Search for the cell housing the specified text and yield its [x, y] center coordinate. 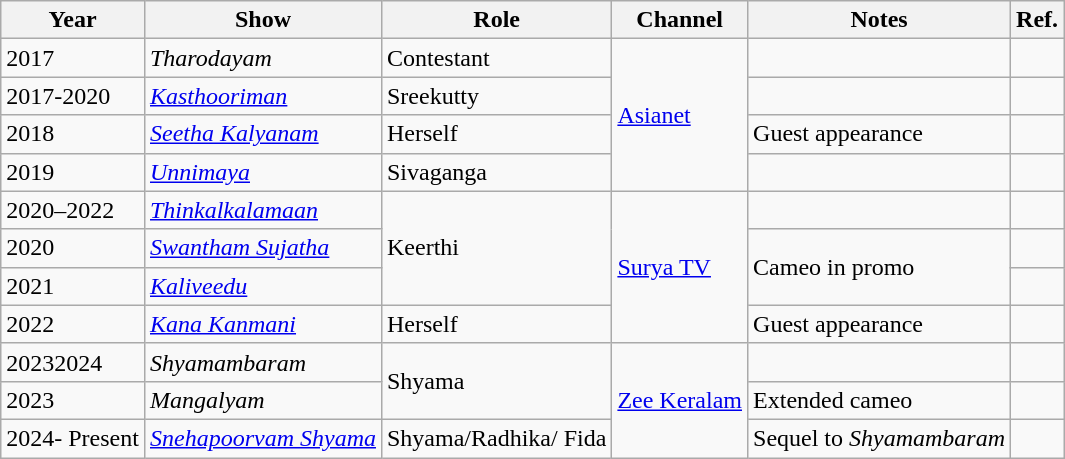
Keerthi [496, 248]
2017 [73, 58]
Mangalyam [262, 400]
Contestant [496, 58]
2021 [73, 286]
Unnimaya [262, 172]
2019 [73, 172]
Kaliveedu [262, 286]
Extended cameo [880, 400]
Sivaganga [496, 172]
Cameo in promo [880, 267]
Ref. [1038, 20]
2020–2022 [73, 210]
Kana Kanmani [262, 324]
Channel [680, 20]
20232024 [73, 362]
Zee Keralam [680, 400]
Swantham Sujatha [262, 248]
Shyamambaram [262, 362]
Show [262, 20]
Snehapoorvam Shyama [262, 438]
Kasthooriman [262, 96]
Seetha Kalyanam [262, 134]
Sreekutty [496, 96]
2020 [73, 248]
Asianet [680, 115]
Notes [880, 20]
Role [496, 20]
Thinkalkalamaan [262, 210]
Shyama/Radhika/ Fida [496, 438]
2018 [73, 134]
Shyama [496, 381]
2023 [73, 400]
Tharodayam [262, 58]
Sequel to Shyamambaram [880, 438]
Surya TV [680, 267]
2024- Present [73, 438]
2022 [73, 324]
2017-2020 [73, 96]
Year [73, 20]
